Locate the cell with the specified text and output its [X, Y] center coordinate. 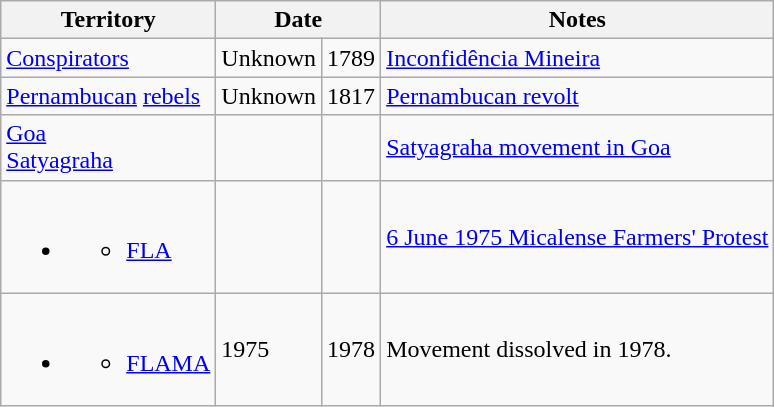
1789 [352, 58]
1978 [352, 350]
Conspirators [108, 58]
Goa Satyagraha [108, 148]
Territory [108, 20]
FLA [108, 236]
1817 [352, 96]
Date [298, 20]
Pernambucan revolt [578, 96]
6 June 1975 Micalense Farmers' Protest [578, 236]
Notes [578, 20]
Satyagraha movement in Goa [578, 148]
FLAMA [108, 350]
1975 [269, 350]
Inconfidência Mineira [578, 58]
Pernambucan rebels [108, 96]
Movement dissolved in 1978. [578, 350]
